Locate the cell with the specified text and output its (X, Y) center coordinate. 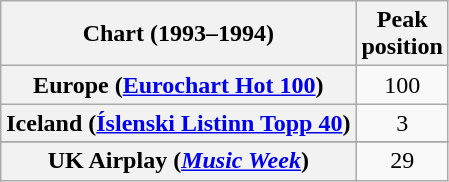
Chart (1993–1994) (178, 34)
Peakposition (402, 34)
Iceland (Íslenski Listinn Topp 40) (178, 123)
UK Airplay (Music Week) (178, 161)
29 (402, 161)
3 (402, 123)
Europe (Eurochart Hot 100) (178, 85)
100 (402, 85)
